For the text-containing cell, return its midpoint in [X, Y] coordinate format. 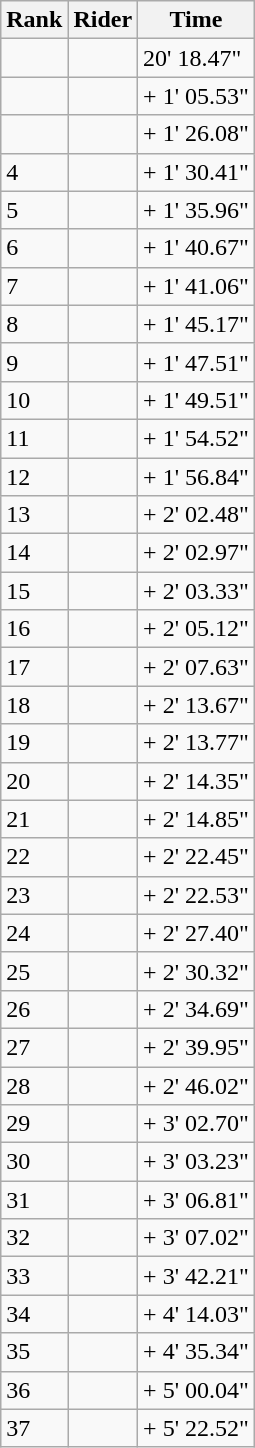
+ 2' 14.85" [196, 819]
11 [34, 438]
+ 3' 03.23" [196, 1162]
+ 1' 35.96" [196, 210]
+ 2' 27.40" [196, 933]
+ 2' 13.67" [196, 705]
6 [34, 248]
17 [34, 667]
+ 2' 03.33" [196, 591]
+ 1' 05.53" [196, 96]
+ 2' 05.12" [196, 629]
+ 2' 39.95" [196, 1047]
+ 2' 34.69" [196, 1009]
+ 2' 02.97" [196, 553]
+ 2' 22.53" [196, 895]
+ 1' 30.41" [196, 172]
24 [34, 933]
4 [34, 172]
7 [34, 286]
+ 3' 02.70" [196, 1124]
+ 4' 14.03" [196, 1314]
+ 1' 56.84" [196, 477]
31 [34, 1200]
+ 5' 22.52" [196, 1428]
9 [34, 362]
25 [34, 971]
10 [34, 400]
26 [34, 1009]
+ 1' 41.06" [196, 286]
33 [34, 1276]
14 [34, 553]
21 [34, 819]
+ 5' 00.04" [196, 1390]
16 [34, 629]
15 [34, 591]
Rider [103, 20]
+ 1' 45.17" [196, 324]
+ 1' 49.51" [196, 400]
+ 2' 30.32" [196, 971]
+ 1' 54.52" [196, 438]
22 [34, 857]
+ 3' 42.21" [196, 1276]
+ 2' 02.48" [196, 515]
Rank [34, 20]
34 [34, 1314]
19 [34, 743]
+ 2' 13.77" [196, 743]
+ 2' 22.45" [196, 857]
Time [196, 20]
+ 1' 40.67" [196, 248]
+ 1' 26.08" [196, 134]
20' 18.47" [196, 58]
+ 2' 14.35" [196, 781]
5 [34, 210]
20 [34, 781]
29 [34, 1124]
28 [34, 1085]
23 [34, 895]
36 [34, 1390]
37 [34, 1428]
12 [34, 477]
35 [34, 1352]
+ 3' 07.02" [196, 1238]
30 [34, 1162]
+ 3' 06.81" [196, 1200]
+ 1' 47.51" [196, 362]
18 [34, 705]
8 [34, 324]
32 [34, 1238]
13 [34, 515]
+ 4' 35.34" [196, 1352]
+ 2' 07.63" [196, 667]
27 [34, 1047]
+ 2' 46.02" [196, 1085]
